Pinpoint the cell where the given text exists, returning its [x, y] midpoint coordinate. 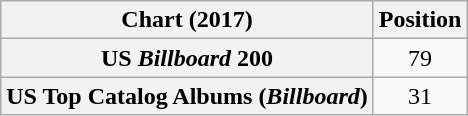
US Billboard 200 [187, 58]
Chart (2017) [187, 20]
Position [420, 20]
31 [420, 96]
US Top Catalog Albums (Billboard) [187, 96]
79 [420, 58]
